From the cell containing the given text, extract its center point as [X, Y] coordinate. 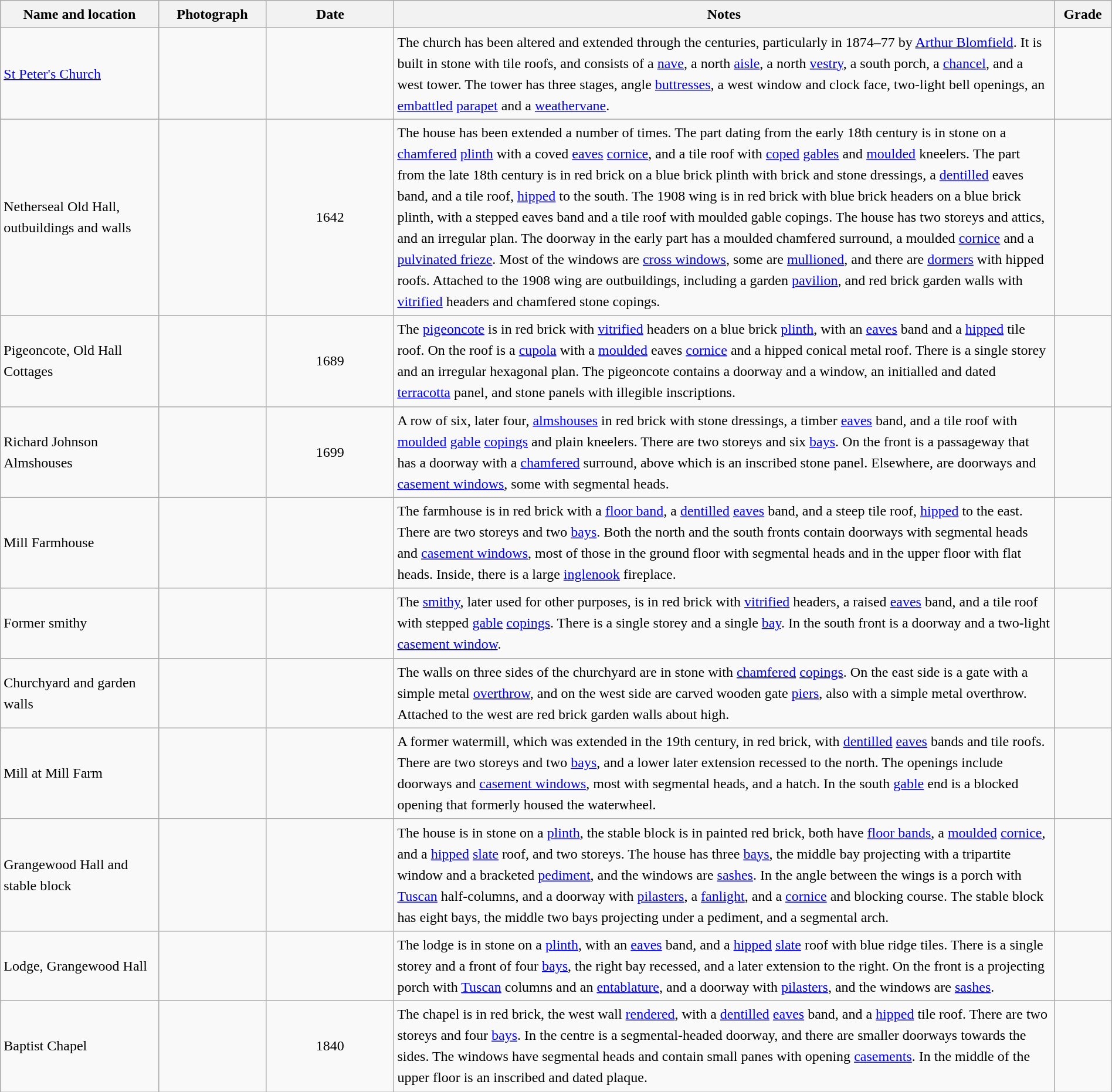
Grangewood Hall and stable block [80, 875]
Notes [724, 14]
Name and location [80, 14]
1689 [330, 361]
Date [330, 14]
Netherseal Old Hall, outbuildings and walls [80, 217]
1642 [330, 217]
St Peter's Church [80, 74]
Richard Johnson Almshouses [80, 452]
Grade [1083, 14]
Mill Farmhouse [80, 543]
1699 [330, 452]
Baptist Chapel [80, 1046]
Churchyard and garden walls [80, 693]
Photograph [212, 14]
Pigeoncote, Old Hall Cottages [80, 361]
Former smithy [80, 623]
1840 [330, 1046]
Mill at Mill Farm [80, 773]
Lodge, Grangewood Hall [80, 965]
